From the cell containing the given text, extract its center point as [x, y] coordinate. 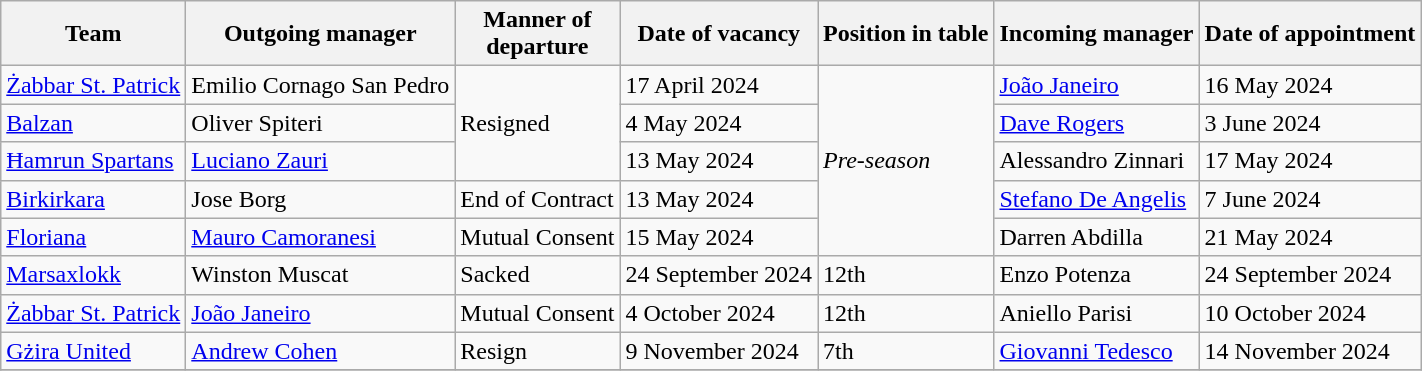
Marsaxlokk [94, 275]
Enzo Potenza [1096, 275]
Resigned [538, 123]
Oliver Spiteri [320, 123]
7 June 2024 [1310, 199]
Balzan [94, 123]
21 May 2024 [1310, 237]
Giovanni Tedesco [1096, 351]
Stefano De Angelis [1096, 199]
3 June 2024 [1310, 123]
Pre-season [906, 161]
Resign [538, 351]
15 May 2024 [719, 237]
17 May 2024 [1310, 161]
10 October 2024 [1310, 313]
4 May 2024 [719, 123]
Date of appointment [1310, 34]
Manner ofdeparture [538, 34]
Date of vacancy [719, 34]
Birkirkara [94, 199]
7th [906, 351]
Sacked [538, 275]
Mauro Camoranesi [320, 237]
Outgoing manager [320, 34]
Position in table [906, 34]
Dave Rogers [1096, 123]
Darren Abdilla [1096, 237]
17 April 2024 [719, 85]
Team [94, 34]
Emilio Cornago San Pedro [320, 85]
Andrew Cohen [320, 351]
Aniello Parisi [1096, 313]
4 October 2024 [719, 313]
Ħamrun Spartans [94, 161]
Incoming manager [1096, 34]
14 November 2024 [1310, 351]
9 November 2024 [719, 351]
Jose Borg [320, 199]
Floriana [94, 237]
16 May 2024 [1310, 85]
End of Contract [538, 199]
Luciano Zauri [320, 161]
Winston Muscat [320, 275]
Gżira United [94, 351]
Alessandro Zinnari [1096, 161]
